Return the [X, Y] coordinate for the center point of the cell that contains the specified text.  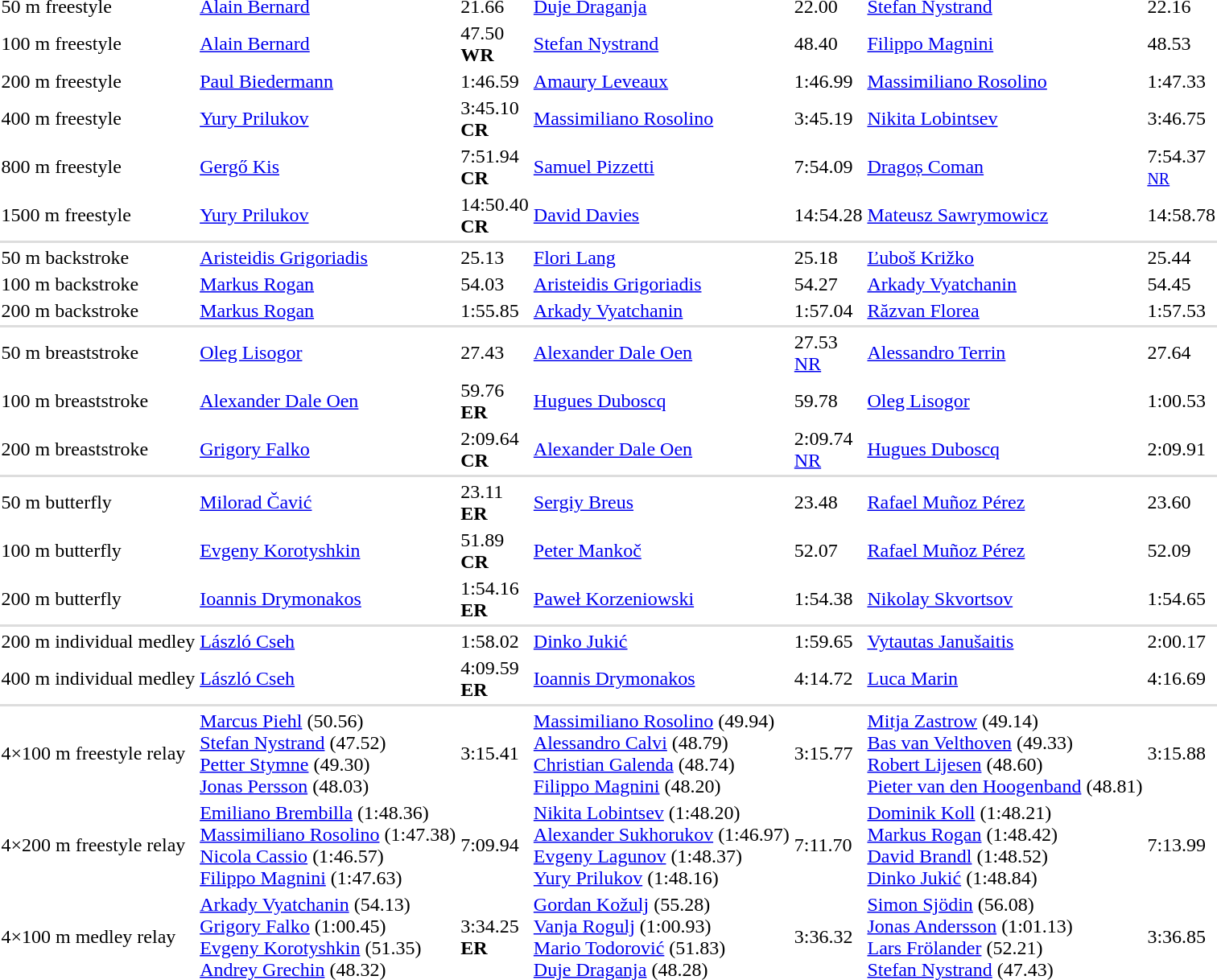
2:09.64CR [495, 449]
3:46.75 [1182, 119]
Dragoș Coman [1005, 167]
4:14.72 [828, 679]
1:57.53 [1182, 311]
59.78 [828, 401]
2:09.91 [1182, 449]
Mitja Zastrow (49.14)Bas van Velthoven (49.33)Robert Lijesen (48.60)Pieter van den Hoogenband (48.81) [1005, 753]
400 m individual medley [98, 679]
3:15.77 [828, 753]
23.48 [828, 502]
7:13.99 [1182, 845]
14:50.40CR [495, 216]
1:00.53 [1182, 401]
1:55.85 [495, 311]
Sergiy Breus [662, 502]
Peter Mankoč [662, 550]
Luca Marin [1005, 679]
Milorad Čavić [328, 502]
3:45.19 [828, 119]
27.53 NR [828, 352]
David Davies [662, 216]
54.03 [495, 284]
1:47.33 [1182, 81]
7:11.70 [828, 845]
Ľuboš Križko [1005, 257]
Nikita Lobintsev (1:48.20)Alexander Sukhorukov (1:46.97)Evgeny Lagunov (1:48.37)Yury Prilukov (1:48.16) [662, 845]
200 m individual medley [98, 641]
25.13 [495, 257]
Massimiliano Rosolino (49.94)Alessandro Calvi (48.79)Christian Galenda (48.74)Filippo Magnini (48.20) [662, 753]
7:54.37 NR [1182, 167]
7:51.94CR [495, 167]
1:54.16 ER [495, 599]
4×200 m freestyle relay [98, 845]
4×100 m freestyle relay [98, 753]
51.89CR [495, 550]
200 m breaststroke [98, 449]
1:54.38 [828, 599]
1500 m freestyle [98, 216]
52.09 [1182, 550]
3:15.88 [1182, 753]
3:45.10CR [495, 119]
25.44 [1182, 257]
1:58.02 [495, 641]
800 m freestyle [98, 167]
7:54.09 [828, 167]
Dinko Jukić [662, 641]
14:58.78 [1182, 216]
Gergő Kis [328, 167]
47.50WR [495, 43]
Alessandro Terrin [1005, 352]
Paul Biedermann [328, 81]
7:09.94 [495, 845]
Samuel Pizzetti [662, 167]
Evgeny Korotyshkin [328, 550]
Marcus Piehl (50.56)Stefan Nystrand (47.52)Petter Stymne (49.30)Jonas Persson (48.03) [328, 753]
100 m freestyle [98, 43]
1:57.04 [828, 311]
54.27 [828, 284]
Alain Bernard [328, 43]
200 m freestyle [98, 81]
23.60 [1182, 502]
50 m butterfly [98, 502]
27.64 [1182, 352]
27.43 [495, 352]
4:09.59 ER [495, 679]
Răzvan Florea [1005, 311]
Amaury Leveaux [662, 81]
25.18 [828, 257]
54.45 [1182, 284]
100 m butterfly [98, 550]
48.53 [1182, 43]
100 m backstroke [98, 284]
Vytautas Janušaitis [1005, 641]
400 m freestyle [98, 119]
200 m butterfly [98, 599]
1:46.99 [828, 81]
Emiliano Brembilla (1:48.36)Massimiliano Rosolino (1:47.38)Nicola Cassio (1:46.57)Filippo Magnini (1:47.63) [328, 845]
Mateusz Sawrymowicz [1005, 216]
Grigory Falko [328, 449]
Nikita Lobintsev [1005, 119]
48.40 [828, 43]
52.07 [828, 550]
Flori Lang [662, 257]
Filippo Magnini [1005, 43]
59.76ER [495, 401]
Dominik Koll (1:48.21)Markus Rogan (1:48.42)David Brandl (1:48.52)Dinko Jukić (1:48.84) [1005, 845]
14:54.28 [828, 216]
50 m backstroke [98, 257]
23.11 ER [495, 502]
2:09.74 NR [828, 449]
100 m breaststroke [98, 401]
Paweł Korzeniowski [662, 599]
200 m backstroke [98, 311]
1:54.65 [1182, 599]
3:15.41 [495, 753]
4:16.69 [1182, 679]
1:46.59 [495, 81]
1:59.65 [828, 641]
50 m breaststroke [98, 352]
Nikolay Skvortsov [1005, 599]
2:00.17 [1182, 641]
Stefan Nystrand [662, 43]
